Capture the cell that displays the provided text and extract its (x, y) central coordinate. 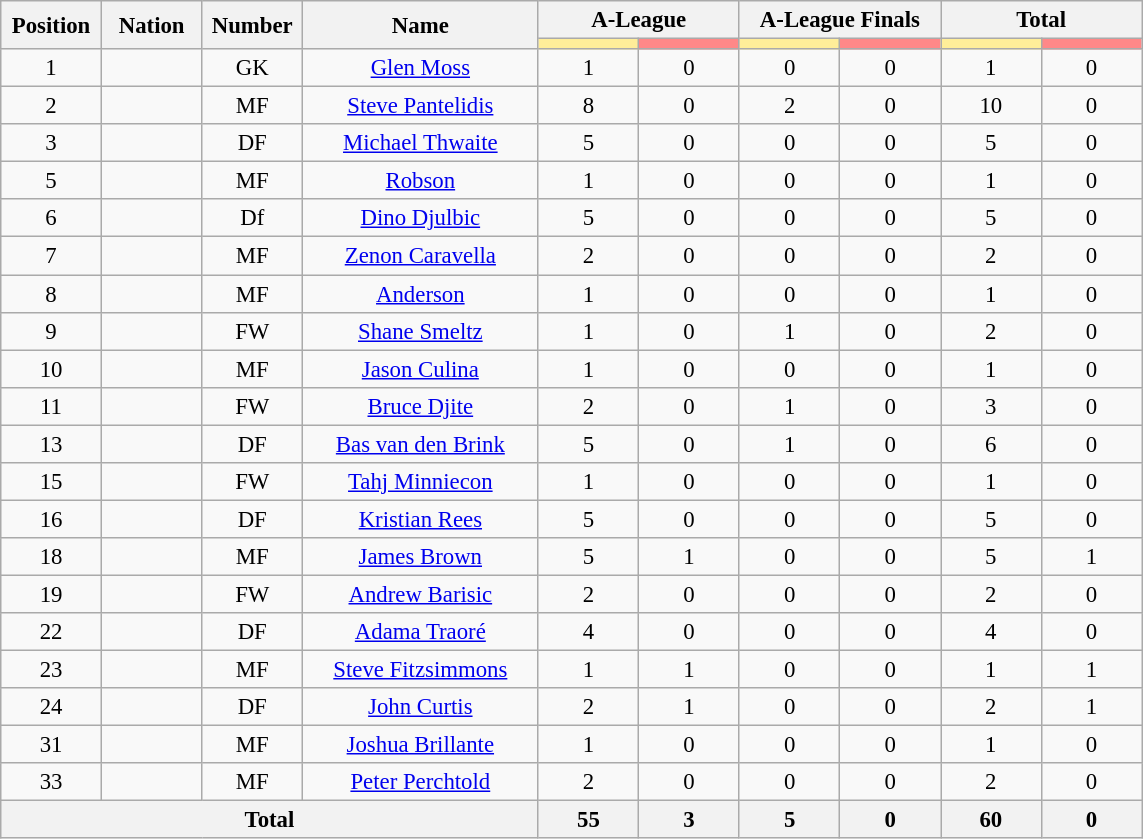
Joshua Brillante (421, 745)
Glen Moss (421, 68)
Bruce Djite (421, 406)
22 (52, 632)
31 (52, 745)
Jason Culina (421, 369)
Df (252, 219)
Tahj Minniecon (421, 482)
Dino Djulbic (421, 219)
15 (52, 482)
19 (52, 594)
Nation (152, 25)
13 (52, 444)
Adama Traoré (421, 632)
Position (52, 25)
Zenon Caravella (421, 256)
James Brown (421, 557)
Bas van den Brink (421, 444)
GK (252, 68)
11 (52, 406)
9 (52, 331)
Andrew Barisic (421, 594)
60 (990, 820)
Name (421, 25)
24 (52, 707)
Anderson (421, 294)
John Curtis (421, 707)
A-League (638, 20)
7 (52, 256)
A-League Finals (840, 20)
Number (252, 25)
16 (52, 519)
Peter Perchtold (421, 782)
33 (52, 782)
23 (52, 670)
18 (52, 557)
55 (588, 820)
Kristian Rees (421, 519)
Steve Fitzsimmons (421, 670)
Robson (421, 181)
Michael Thwaite (421, 143)
Steve Pantelidis (421, 106)
Shane Smeltz (421, 331)
